Identify which cell holds the provided text, then report its (x, y) central coordinate. 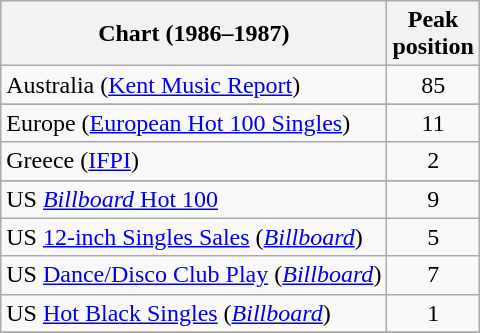
Australia (Kent Music Report) (194, 85)
Greece (IFPI) (194, 161)
US Dance/Disco Club Play (Billboard) (194, 275)
9 (433, 199)
85 (433, 85)
2 (433, 161)
7 (433, 275)
Europe (European Hot 100 Singles) (194, 123)
5 (433, 237)
US Billboard Hot 100 (194, 199)
Peakposition (433, 34)
US 12-inch Singles Sales (Billboard) (194, 237)
Chart (1986–1987) (194, 34)
US Hot Black Singles (Billboard) (194, 313)
11 (433, 123)
1 (433, 313)
